For the text-containing cell, return its midpoint in [X, Y] coordinate format. 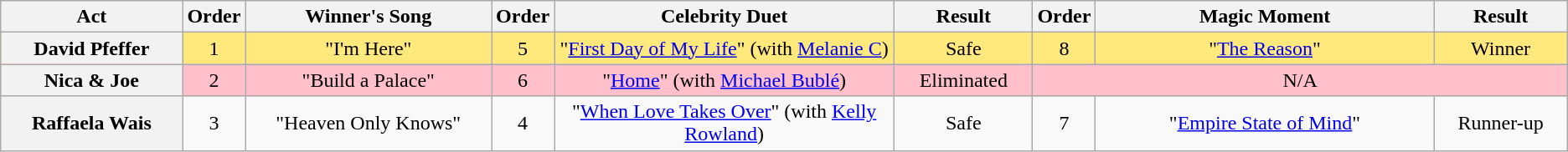
Magic Moment [1265, 17]
David Pfeffer [92, 48]
Runner-up [1501, 124]
5 [523, 48]
8 [1064, 48]
"When Love Takes Over" (with Kelly Rowland) [725, 124]
"Heaven Only Knows" [369, 124]
"First Day of My Life" (with Melanie C) [725, 48]
Winner's Song [369, 17]
"The Reason" [1265, 48]
"Empire State of Mind" [1265, 124]
1 [214, 48]
6 [523, 80]
4 [523, 124]
"I'm Here" [369, 48]
N/A [1300, 80]
Act [92, 17]
"Home" (with Michael Bublé) [725, 80]
Winner [1501, 48]
7 [1064, 124]
Eliminated [963, 80]
"Build a Palace" [369, 80]
Raffaela Wais [92, 124]
Celebrity Duet [725, 17]
2 [214, 80]
Nica & Joe [92, 80]
3 [214, 124]
